Capture the cell that displays the provided text and extract its (X, Y) central coordinate. 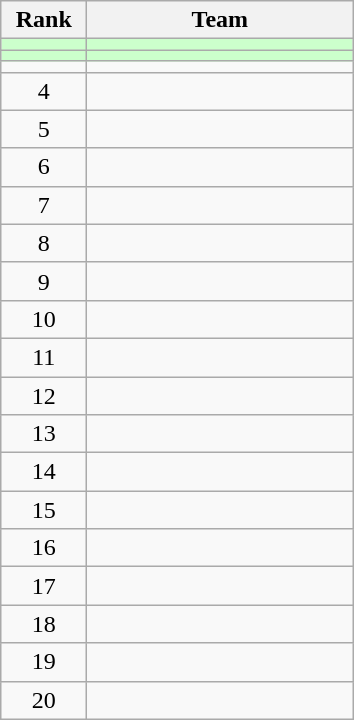
13 (44, 434)
20 (44, 700)
18 (44, 624)
4 (44, 91)
12 (44, 395)
19 (44, 662)
15 (44, 510)
16 (44, 548)
11 (44, 357)
Rank (44, 20)
10 (44, 319)
17 (44, 586)
8 (44, 243)
5 (44, 129)
6 (44, 167)
7 (44, 205)
14 (44, 472)
Team (220, 20)
9 (44, 281)
